Pinpoint the cell where the given text exists, returning its [X, Y] midpoint coordinate. 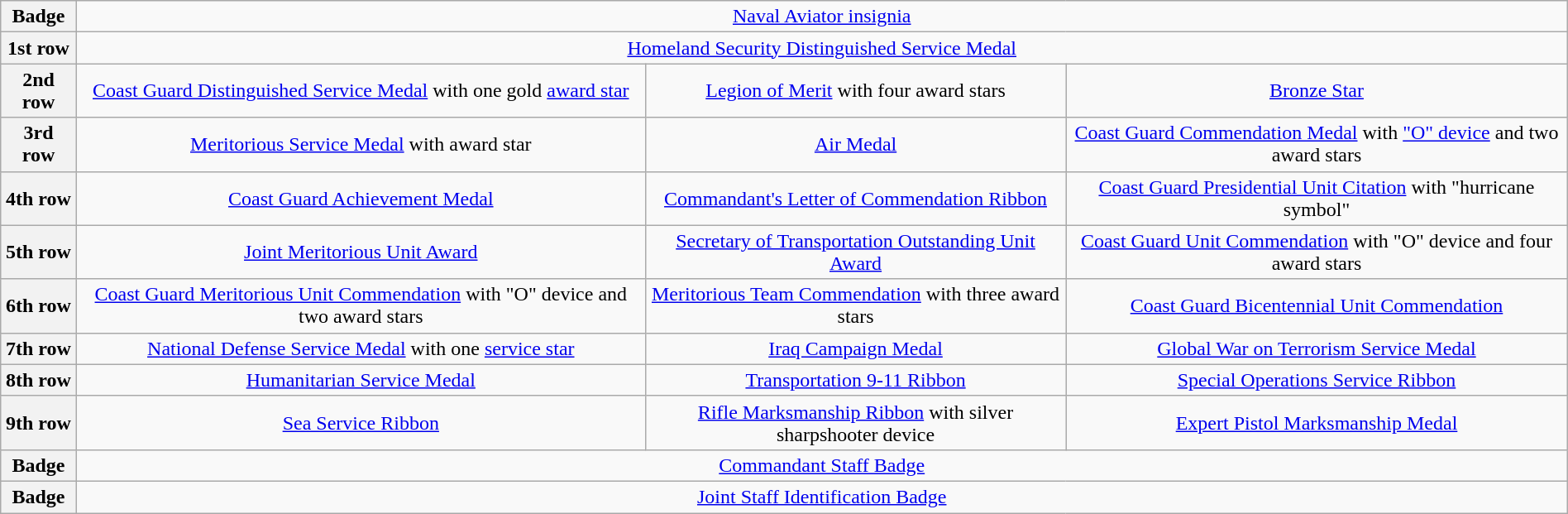
5th row [38, 252]
Coast Guard Presidential Unit Citation with "hurricane symbol" [1317, 199]
Expert Pistol Marksmanship Medal [1317, 422]
Coast Guard Meritorious Unit Commendation with "O" device and two award stars [361, 306]
Joint Meritorious Unit Award [361, 252]
Joint Staff Identification Badge [822, 497]
7th row [38, 348]
9th row [38, 422]
Coast Guard Achievement Medal [361, 199]
Secretary of Transportation Outstanding Unit Award [855, 252]
3rd row [38, 144]
4th row [38, 199]
Coast Guard Bicentennial Unit Commendation [1317, 306]
National Defense Service Medal with one service star [361, 348]
Rifle Marksmanship Ribbon with silver sharpshooter device [855, 422]
1st row [38, 48]
Bronze Star [1317, 91]
Sea Service Ribbon [361, 422]
2nd row [38, 91]
Meritorious Service Medal with award star [361, 144]
Legion of Merit with four award stars [855, 91]
Coast Guard Commendation Medal with "O" device and two award stars [1317, 144]
Homeland Security Distinguished Service Medal [822, 48]
Transportation 9-11 Ribbon [855, 380]
Air Medal [855, 144]
Commandant Staff Badge [822, 465]
Humanitarian Service Medal [361, 380]
Iraq Campaign Medal [855, 348]
Meritorious Team Commendation with three award stars [855, 306]
Commandant's Letter of Commendation Ribbon [855, 199]
6th row [38, 306]
Naval Aviator insignia [822, 17]
Global War on Terrorism Service Medal [1317, 348]
Coast Guard Unit Commendation with "O" device and four award stars [1317, 252]
Coast Guard Distinguished Service Medal with one gold award star [361, 91]
Special Operations Service Ribbon [1317, 380]
8th row [38, 380]
